Capture the cell that displays the provided text and extract its [X, Y] central coordinate. 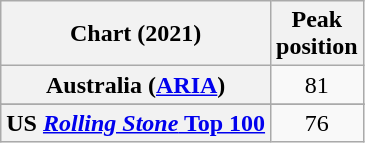
81 [317, 85]
Australia (ARIA) [136, 85]
Peakposition [317, 34]
US Rolling Stone Top 100 [136, 123]
76 [317, 123]
Chart (2021) [136, 34]
